Determine the (X, Y) coordinate at the center of the cell enclosing the given text.  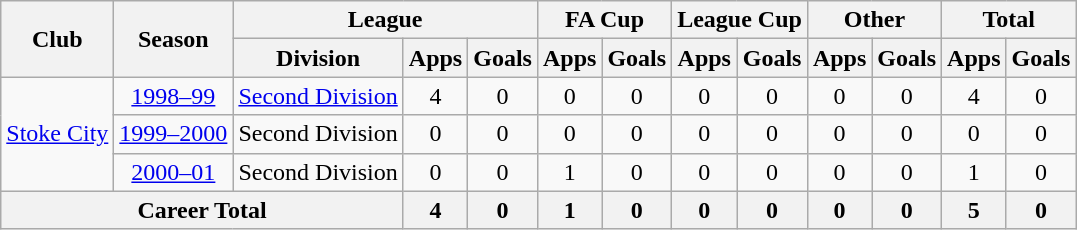
League Cup (740, 20)
1998–99 (174, 96)
Club (58, 39)
1999–2000 (174, 134)
Total (1009, 20)
Stoke City (58, 134)
5 (974, 210)
League (386, 20)
Career Total (202, 210)
Division (318, 58)
FA Cup (604, 20)
Season (174, 39)
2000–01 (174, 172)
Other (874, 20)
